Locate the cell with the specified text and output its [X, Y] center coordinate. 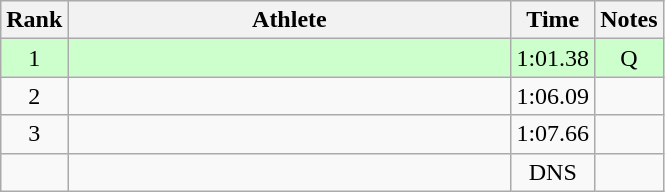
Athlete [290, 20]
1:07.66 [553, 134]
1:06.09 [553, 96]
2 [34, 96]
Notes [629, 20]
Time [553, 20]
Rank [34, 20]
Q [629, 58]
DNS [553, 172]
1 [34, 58]
1:01.38 [553, 58]
3 [34, 134]
